Locate the cell with the specified text and output its [X, Y] center coordinate. 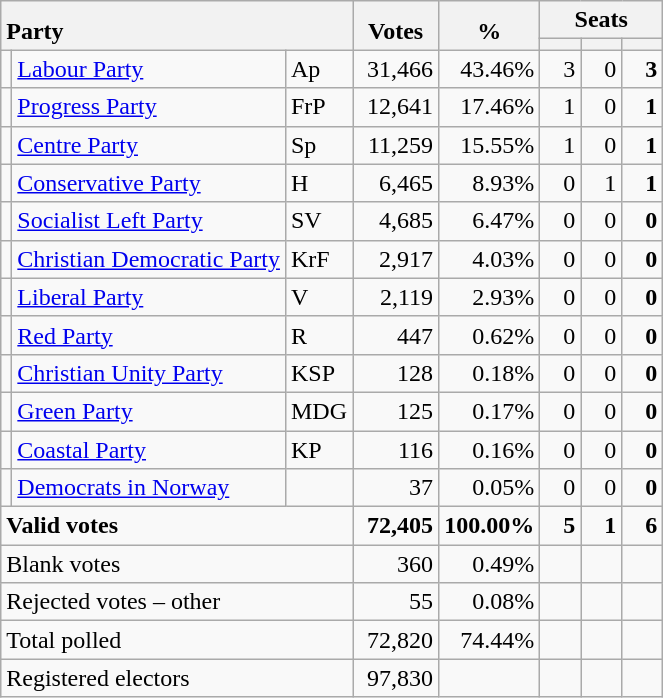
Seats [602, 20]
97,830 [396, 678]
55 [396, 602]
6,465 [396, 183]
Socialist Left Party [149, 221]
Democrats in Norway [149, 488]
447 [396, 335]
2,917 [396, 259]
Conservative Party [149, 183]
Progress Party [149, 107]
0.05% [490, 488]
4,685 [396, 221]
Registered electors [177, 678]
Labour Party [149, 69]
Green Party [149, 411]
15.55% [490, 145]
Rejected votes – other [177, 602]
MDG [318, 411]
Christian Democratic Party [149, 259]
Sp [318, 145]
R [318, 335]
8.93% [490, 183]
Coastal Party [149, 449]
Votes [396, 26]
37 [396, 488]
128 [396, 373]
0.49% [490, 564]
Blank votes [177, 564]
100.00% [490, 526]
Red Party [149, 335]
H [318, 183]
116 [396, 449]
31,466 [396, 69]
KrF [318, 259]
Centre Party [149, 145]
% [490, 26]
KSP [318, 373]
6 [642, 526]
6.47% [490, 221]
125 [396, 411]
Ap [318, 69]
0.17% [490, 411]
72,405 [396, 526]
Party [177, 26]
0.08% [490, 602]
SV [318, 221]
Valid votes [177, 526]
72,820 [396, 640]
0.62% [490, 335]
KP [318, 449]
12,641 [396, 107]
FrP [318, 107]
0.18% [490, 373]
0.16% [490, 449]
Total polled [177, 640]
2.93% [490, 297]
5 [560, 526]
74.44% [490, 640]
11,259 [396, 145]
43.46% [490, 69]
4.03% [490, 259]
360 [396, 564]
V [318, 297]
Liberal Party [149, 297]
Christian Unity Party [149, 373]
17.46% [490, 107]
2,119 [396, 297]
